From the cell containing the given text, extract its center point as (X, Y) coordinate. 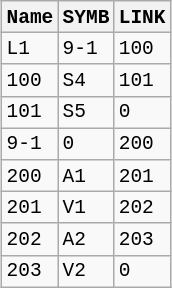
A1 (86, 176)
L1 (30, 49)
V2 (86, 271)
Name (30, 17)
S4 (86, 80)
A2 (86, 239)
LINK (142, 17)
SYMB (86, 17)
V1 (86, 207)
S5 (86, 112)
